Scan for the cell matching the given text and deliver its [X, Y] coordinate at center. 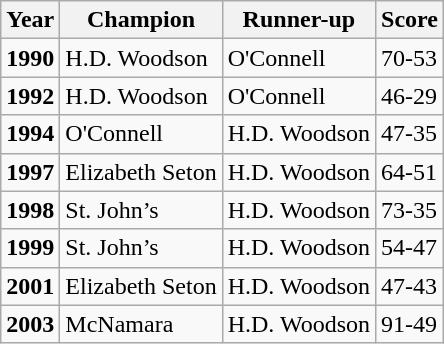
64-51 [410, 172]
2001 [30, 286]
54-47 [410, 248]
70-53 [410, 58]
91-49 [410, 324]
McNamara [141, 324]
Score [410, 20]
47-43 [410, 286]
1999 [30, 248]
73-35 [410, 210]
Champion [141, 20]
1992 [30, 96]
1998 [30, 210]
1994 [30, 134]
Runner-up [298, 20]
47-35 [410, 134]
1990 [30, 58]
Year [30, 20]
46-29 [410, 96]
2003 [30, 324]
1997 [30, 172]
